For the text-containing cell, return its midpoint in [X, Y] coordinate format. 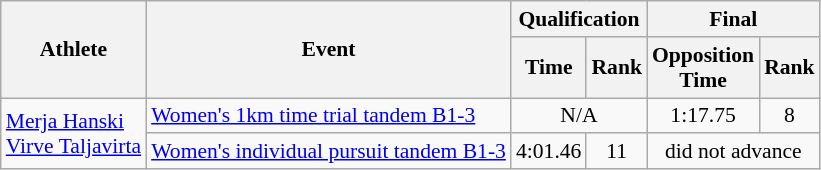
Time [548, 68]
Final [734, 19]
N/A [579, 116]
OppositionTime [703, 68]
1:17.75 [703, 116]
did not advance [734, 152]
Qualification [579, 19]
Event [328, 50]
Women's 1km time trial tandem B1-3 [328, 116]
8 [790, 116]
Merja Hanski Virve Taljavirta [74, 134]
4:01.46 [548, 152]
11 [616, 152]
Women's individual pursuit tandem B1-3 [328, 152]
Athlete [74, 50]
